Extract the (X, Y) coordinate from the center of the cell holding the provided text.  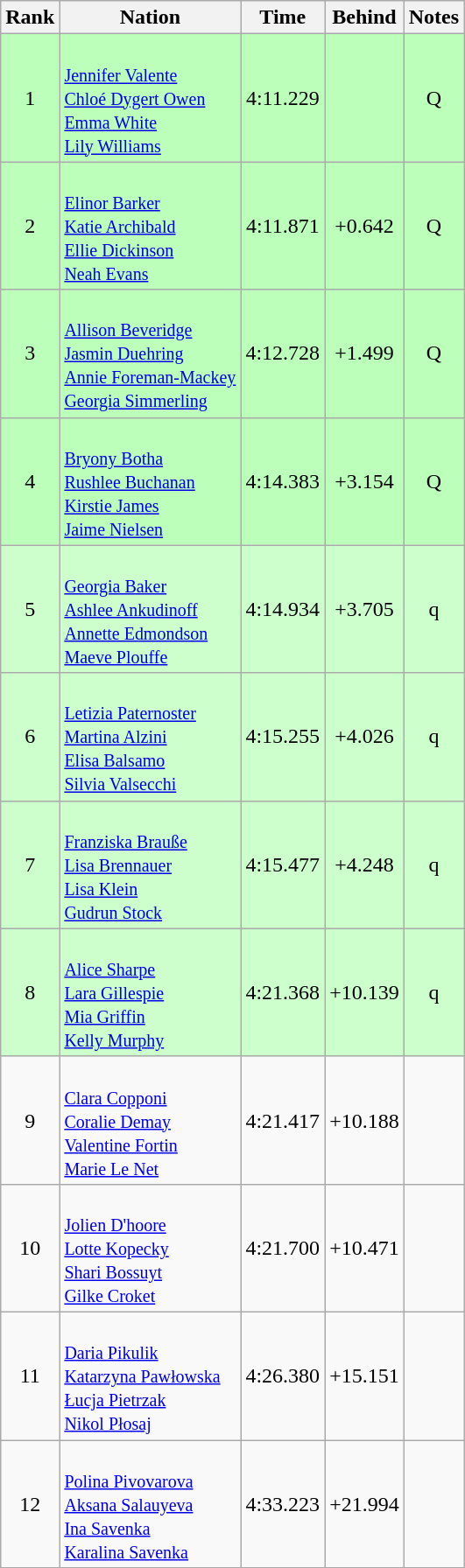
+10.139 (364, 992)
Letizia PaternosterMartina AlziniElisa BalsamoSilvia Valsecchi (151, 737)
4:12.728 (283, 353)
7 (30, 864)
Bryony BothaRushlee BuchananKirstie JamesJaime Nielsen (151, 481)
+3.705 (364, 609)
4:21.700 (283, 1248)
Clara CopponiCoralie DemayValentine FortinMarie Le Net (151, 1120)
+21.994 (364, 1504)
4:14.383 (283, 481)
+1.499 (364, 353)
10 (30, 1248)
Nation (151, 17)
Alice SharpeLara GillespieMia GriffinKelly Murphy (151, 992)
4:15.255 (283, 737)
4:15.477 (283, 864)
Jolien D'hooreLotte KopeckyShari BossuytGilke Croket (151, 1248)
4:33.223 (283, 1504)
Jennifer ValenteChloé Dygert OwenEmma WhiteLily Williams (151, 98)
Georgia BakerAshlee AnkudinoffAnnette EdmondsonMaeve Plouffe (151, 609)
Elinor BarkerKatie ArchibaldEllie DickinsonNeah Evans (151, 226)
4:21.417 (283, 1120)
+3.154 (364, 481)
5 (30, 609)
Time (283, 17)
Notes (433, 17)
+10.188 (364, 1120)
Daria PikulikKatarzyna PawłowskaŁucja PietrzakNikol Płosaj (151, 1375)
Allison BeveridgeJasmin DuehringAnnie Foreman-MackeyGeorgia Simmerling (151, 353)
4:21.368 (283, 992)
4:14.934 (283, 609)
11 (30, 1375)
4:26.380 (283, 1375)
+0.642 (364, 226)
+10.471 (364, 1248)
3 (30, 353)
Behind (364, 17)
4:11.229 (283, 98)
2 (30, 226)
Rank (30, 17)
4 (30, 481)
12 (30, 1504)
9 (30, 1120)
4:11.871 (283, 226)
Polina PivovarovaAksana SalauyevaIna SavenkaKaralina Savenka (151, 1504)
6 (30, 737)
Franziska BraußeLisa BrennauerLisa KleinGudrun Stock (151, 864)
1 (30, 98)
8 (30, 992)
+4.026 (364, 737)
+4.248 (364, 864)
+15.151 (364, 1375)
